Capture the cell that displays the provided text and extract its (X, Y) central coordinate. 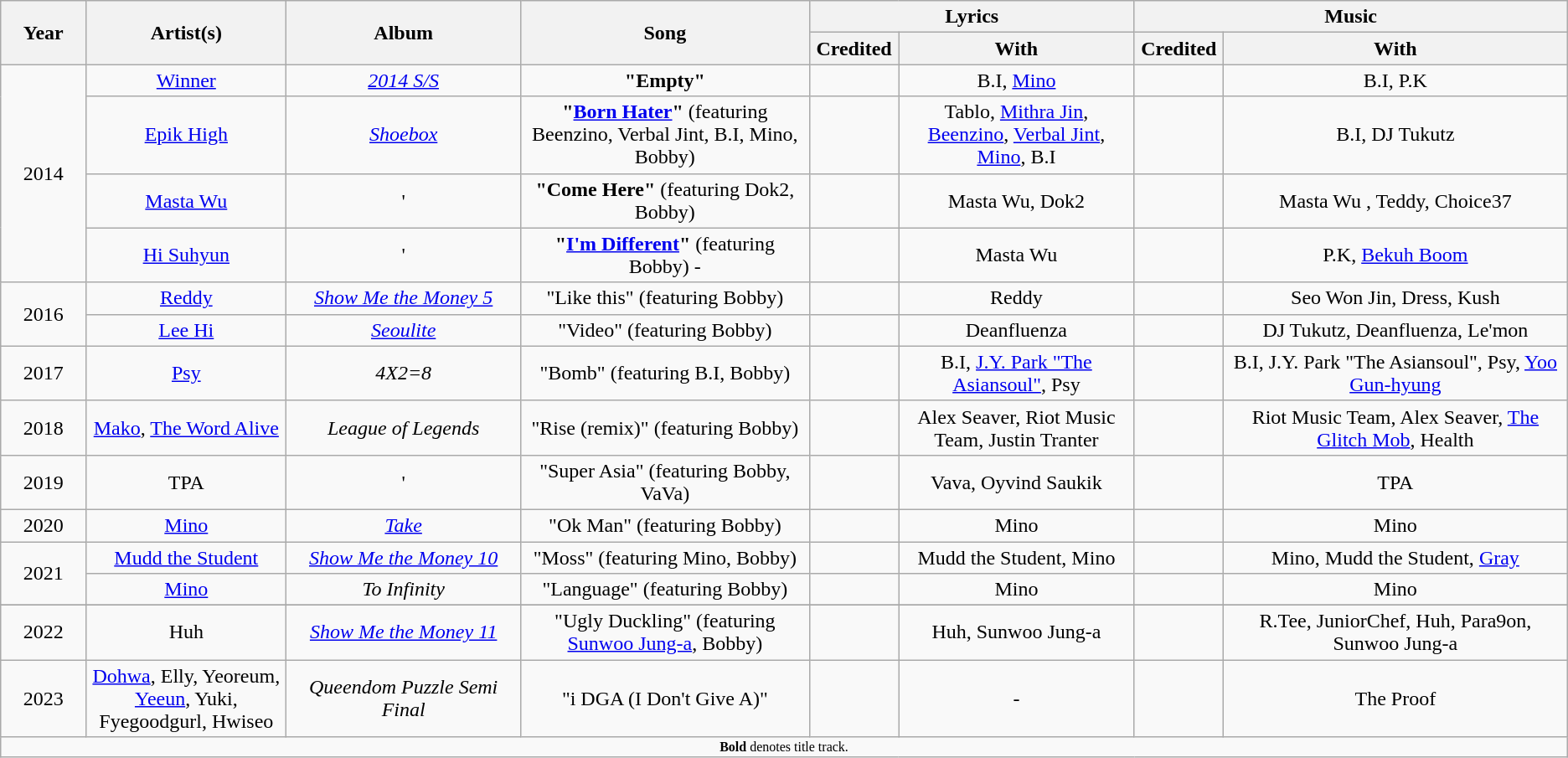
Alex Seaver, Riot Music Team, Justin Tranter (1017, 427)
Vava, Oyvind Saukik (1017, 482)
Show Me the Money 11 (404, 633)
"I'm Different" (featuring Bobby) - (665, 255)
Huh (186, 633)
Winner (186, 80)
Tablo, Mithra Jin, Beenzino, Verbal Jint, Mino, B.I (1017, 135)
Mudd the Student (186, 557)
- (1017, 699)
Deanfluenza (1017, 330)
B.I, Mino (1017, 80)
R.Tee, JuniorChef, Huh, Para9on, Sunwoo Jung-a (1395, 633)
Riot Music Team, Alex Seaver, The Glitch Mob, Health (1395, 427)
Mino, Mudd the Student, Gray (1395, 557)
Show Me the Money 5 (404, 298)
4X2=8 (404, 374)
"Like this" (featuring Bobby) (665, 298)
Bold denotes title track. (784, 747)
"Ugly Duckling" (featuring Sunwoo Jung-a, Bobby) (665, 633)
Album (404, 33)
"Super Asia" (featuring Bobby, VaVa) (665, 482)
Show Me the Money 10 (404, 557)
Seo Won Jin, Dress, Kush (1395, 298)
"Video" (featuring Bobby) (665, 330)
DJ Tukutz, Deanfluenza, Le'mon (1395, 330)
"Moss" (featuring Mino, Bobby) (665, 557)
"Empty" (665, 80)
"Come Here" (featuring Dok2, Bobby) (665, 201)
Masta Wu , Teddy, Choice37 (1395, 201)
Shoebox (404, 135)
P.K, Bekuh Boom (1395, 255)
Dohwa, Elly, Yeoreum, Yeeun, Yuki, Fyegoodgurl, Hwiseo (186, 699)
Year (44, 33)
Song (665, 33)
2014 (44, 173)
Huh, Sunwoo Jung-a (1017, 633)
Hi Suhyun (186, 255)
Mudd the Student, Mino (1017, 557)
"Language" (featuring Bobby) (665, 590)
Mako, The Word Alive (186, 427)
2023 (44, 699)
2014 S/S (404, 80)
B.I, J.Y. Park "The Asiansoul", Psy (1017, 374)
"Bomb" (featuring B.I, Bobby) (665, 374)
2021 (44, 573)
"Born Hater" (featuring Beenzino, Verbal Jint, B.I, Mino, Bobby) (665, 135)
Masta Wu, Dok2 (1017, 201)
2022 (44, 633)
2017 (44, 374)
B.I, DJ Tukutz (1395, 135)
B.I, J.Y. Park "The Asiansoul", Psy, Yoo Gun-hyung (1395, 374)
B.I, P.K (1395, 80)
To Infinity (404, 590)
2016 (44, 314)
Artist(s) (186, 33)
2020 (44, 525)
Take (404, 525)
Queendom Puzzle Semi Final (404, 699)
"i DGA (I Don't Give A)" (665, 699)
League of Legends (404, 427)
Epik High (186, 135)
Psy (186, 374)
2018 (44, 427)
The Proof (1395, 699)
Lyrics (972, 17)
"Rise (remix)" (featuring Bobby) (665, 427)
2019 (44, 482)
"Ok Man" (featuring Bobby) (665, 525)
Music (1350, 17)
Seoulite (404, 330)
Lee Hi (186, 330)
